Locate the cell with the specified text and output its (x, y) center coordinate. 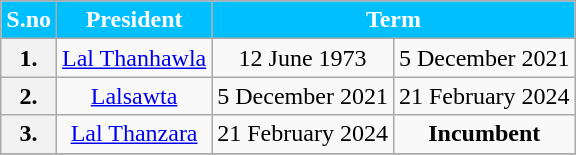
2. (29, 96)
President (134, 20)
Incumbent (484, 134)
S.no (29, 20)
12 June 1973 (303, 58)
Lal Thanzara (134, 134)
3. (29, 134)
Term (394, 20)
Lalsawta (134, 96)
Lal Thanhawla (134, 58)
1. (29, 58)
